Provide the [X, Y] coordinate of the cell's center where the given text is located.  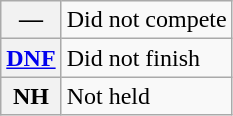
DNF [31, 58]
Not held [146, 96]
NH [31, 96]
— [31, 20]
Did not compete [146, 20]
Did not finish [146, 58]
